Detect which cell encompasses the target text, then output its [x, y] center coordinate. 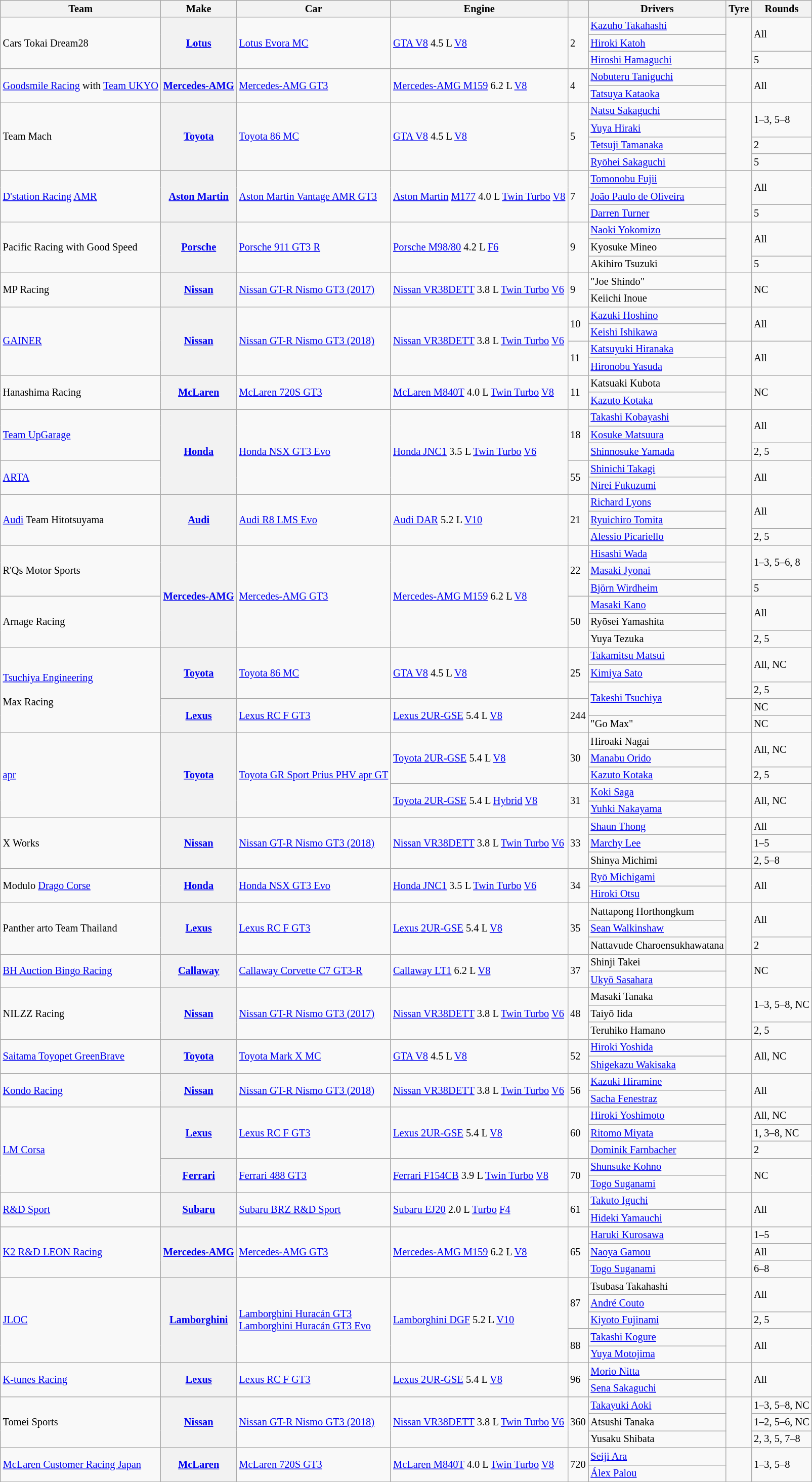
João Paulo de Oliveira [657, 196]
1–2, 5–6, NC [782, 1422]
720 [578, 1464]
Nattavude Charoensukhawatana [657, 945]
Callaway LT1 6.2 L V8 [479, 970]
Team [81, 9]
Toyota 2UR-GSE 5.4 L Hybrid V8 [479, 800]
Tsuchiya Engineering Max Racing [81, 690]
R&D Sport [81, 1209]
Aston Martin Vantage AMR GT3 [314, 196]
Porsche 911 GT3 R [314, 247]
Ritomo Miyata [657, 1133]
Tatsuya Kataoka [657, 94]
Keishi Ishikawa [657, 332]
Alessio Picariello [657, 537]
LM Corsa [81, 1150]
2, 3, 5, 7–8 [782, 1439]
Haruki Kurosawa [657, 1235]
Masaki Kano [657, 605]
Hiroki Yoshida [657, 1047]
Shinya Michimi [657, 860]
Natsu Sakaguchi [657, 111]
Atsushi Tanaka [657, 1422]
Sena Sakaguchi [657, 1388]
Kazuki Hiramine [657, 1082]
Lamborghini DGF 5.2 L V10 [479, 1320]
Masaki Jyonai [657, 571]
50 [578, 621]
Kiyoto Fujinami [657, 1320]
Lotus [199, 43]
Subaru [199, 1209]
48 [578, 1013]
6–8 [782, 1269]
1–3, 5–6, 8 [782, 562]
BH Auction Bingo Racing [81, 970]
Pacific Racing with Good Speed [81, 247]
65 [578, 1252]
52 [578, 1055]
Cars Tokai Dream28 [81, 43]
R'Qs Motor Sports [81, 571]
Shinichi Takagi [657, 469]
4 [578, 85]
Takuto Iguchi [657, 1201]
Björn Wirdheim [657, 588]
Hiroki Otsu [657, 894]
Car [314, 9]
Seiji Ara [657, 1456]
Ryō Michigami [657, 877]
Kosuke Matsuura [657, 435]
Callaway Corvette C7 GT3-R [314, 970]
1, 3–8, NC [782, 1133]
Tomei Sports [81, 1422]
GAINER [81, 341]
Ferrari F154CB 3.9 L Twin Turbo V8 [479, 1175]
244 [578, 715]
Ryuichiro Tomita [657, 520]
Kondo Racing [81, 1090]
Porsche M98/80 4.2 L F6 [479, 247]
Lamborghini Huracán GT3 Lamborghini Huracán GT3 Evo [314, 1320]
Hironobu Yasuda [657, 366]
Aston Martin [199, 196]
Yuya Tezuka [657, 639]
K2 R&D LEON Racing [81, 1252]
Takeshi Tsuchiya [657, 698]
Kazuki Hoshino [657, 315]
Shinji Takei [657, 962]
Manabu Orido [657, 758]
Shaun Thong [657, 826]
Callaway [199, 970]
Porsche [199, 247]
ARTA [81, 477]
Kyosuke Mineo [657, 247]
Tomonobu Fujii [657, 179]
Toyota GR Sport Prius PHV apr GT [314, 775]
2, 5–8 [782, 860]
Takashi Kobayashi [657, 417]
Ferrari [199, 1175]
Marchy Lee [657, 843]
Tyre [739, 9]
Richard Lyons [657, 502]
K-tunes Racing [81, 1379]
Dominik Farnbacher [657, 1150]
Hiroshi Hamaguchi [657, 60]
Audi [199, 519]
NILZZ Racing [81, 1013]
Hiroki Yoshimoto [657, 1116]
25 [578, 673]
Hisashi Wada [657, 554]
Taiyō Iida [657, 1013]
Team UpGarage [81, 434]
Lamborghini [199, 1320]
30 [578, 758]
18 [578, 434]
Yusaku Shibata [657, 1439]
Sean Walkinshaw [657, 928]
Toyota Mark X MC [314, 1055]
88 [578, 1346]
Katsuaki Kubota [657, 384]
33 [578, 843]
22 [578, 571]
37 [578, 970]
Yuhki Nakayama [657, 809]
Hideki Yamauchi [657, 1218]
60 [578, 1132]
Akihiro Tsuzuki [657, 264]
Naoki Yokomizo [657, 230]
Ryōhei Sakaguchi [657, 162]
Audi R8 LMS Evo [314, 519]
360 [578, 1422]
Hiroaki Nagai [657, 741]
Ferrari 488 GT3 [314, 1175]
70 [578, 1175]
D'station Racing AMR [81, 196]
JLOC [81, 1320]
Nattapong Horthongkum [657, 911]
Teruhiko Hamano [657, 1031]
Subaru EJ20 2.0 L Turbo F4 [479, 1209]
Ryōsei Yamashita [657, 622]
X Works [81, 843]
apr [81, 775]
Koki Saga [657, 792]
"Go Max" [657, 724]
Álex Palou [657, 1473]
Modulo Drago Corse [81, 885]
Aston Martin M177 4.0 L Twin Turbo V8 [479, 196]
7 [578, 196]
Nirei Fukuzumi [657, 486]
Katsuyuki Hiranaka [657, 349]
Hanashima Racing [81, 392]
55 [578, 477]
Morio Nitta [657, 1371]
Toyota 2UR-GSE 5.4 L V8 [479, 758]
Panther arto Team Thailand [81, 928]
Naoya Gamou [657, 1252]
61 [578, 1209]
Kazuho Takahashi [657, 26]
96 [578, 1379]
Make [199, 9]
Drivers [657, 9]
Engine [479, 9]
Audi Team Hitotsuyama [81, 519]
87 [578, 1303]
Tetsuji Tamanaka [657, 145]
Lotus Evora MC [314, 43]
Darren Turner [657, 213]
Saitama Toyopet GreenBrave [81, 1055]
Shigekazu Wakisaka [657, 1065]
21 [578, 519]
Takashi Kogure [657, 1337]
André Couto [657, 1303]
Goodsmile Racing with Team UKYO [81, 85]
Yuya Motojima [657, 1354]
56 [578, 1090]
Yuya Hiraki [657, 128]
Masaki Tanaka [657, 996]
MP Racing [81, 289]
Ukyō Sasahara [657, 980]
35 [578, 928]
Subaru BRZ R&D Sport [314, 1209]
Nobuteru Taniguchi [657, 77]
Takayuki Aoki [657, 1405]
31 [578, 800]
Audi DAR 5.2 L V10 [479, 519]
10 [578, 324]
Hiroki Katoh [657, 43]
Takamitsu Matsui [657, 656]
Keiichi Inoue [657, 298]
Kimiya Sato [657, 673]
Arnage Racing [81, 621]
Shinnosuke Yamada [657, 451]
Shunsuke Kohno [657, 1167]
Team Mach [81, 137]
Sacha Fenestraz [657, 1098]
Rounds [782, 9]
34 [578, 885]
McLaren Customer Racing Japan [81, 1464]
Tsubasa Takahashi [657, 1286]
"Joe Shindo" [657, 281]
